Detect which cell encompasses the target text, then output its [X, Y] center coordinate. 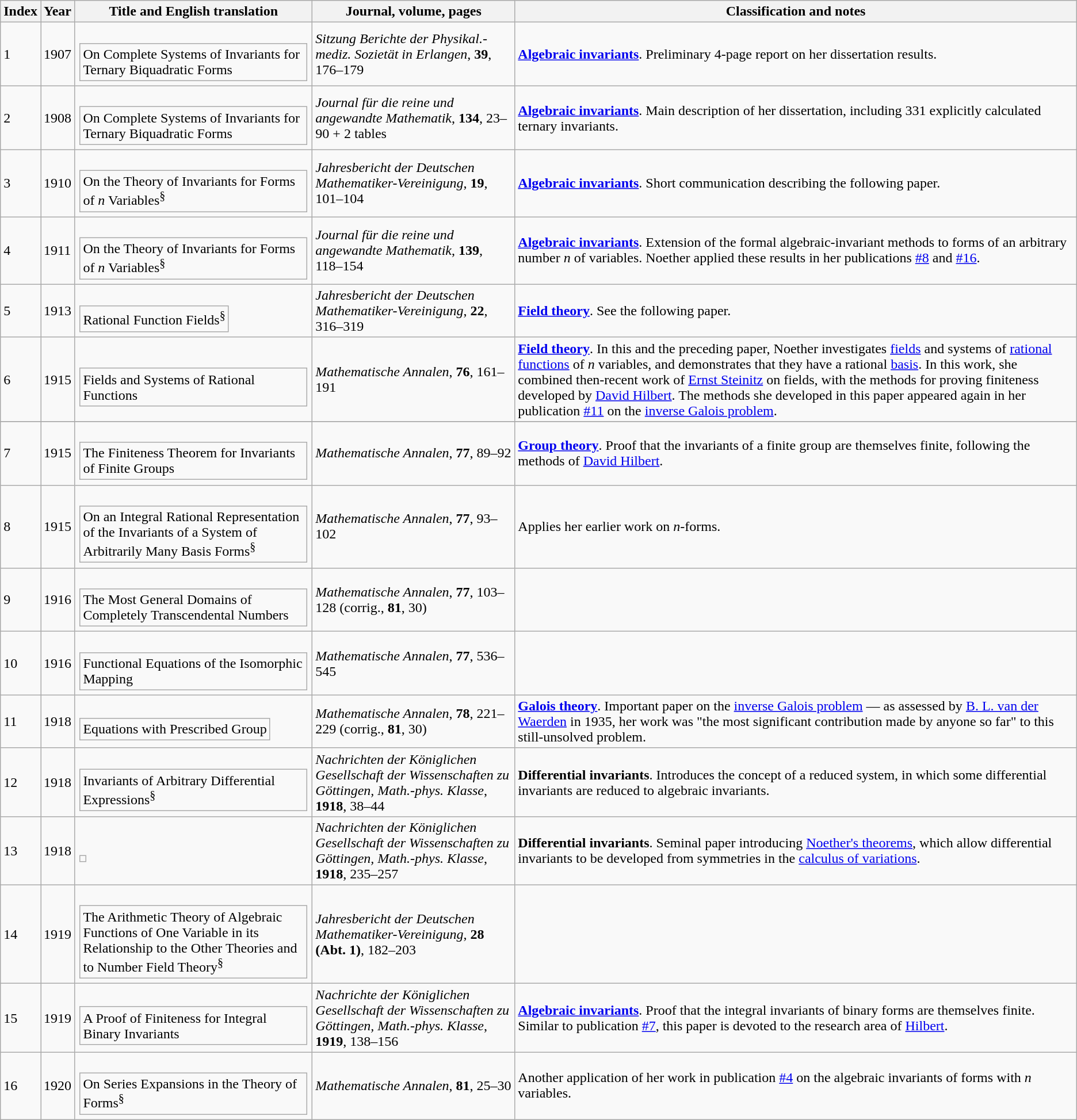
Field theory. See the following paper. [796, 311]
Mathematische Annalen, 81, 25–30 [414, 1086]
Sitzung Berichte der Physikal.-mediz. Sozietät in Erlangen, 39, 176–179 [414, 54]
Mathematische Annalen, 78, 221–229 (corrig., 81, 30) [414, 721]
Mathematische Annalen, 77, 103–128 (corrig., 81, 30) [414, 599]
Mathematische Annalen, 76, 161–191 [414, 379]
Mathematische Annalen, 77, 89–92 [414, 453]
1908 [58, 117]
Algebraic invariants. Main description of her dissertation, including 331 explicitly calculated ternary invariants. [796, 117]
8 [21, 526]
Algebraic invariants. Short communication describing the following paper. [796, 183]
10 [21, 664]
Classification and notes [796, 12]
Title and English translation [193, 12]
Nachrichten der Königlichen Gesellschaft der Wissenschaften zu Göttingen, Math.-phys. Klasse, 1918, 38–44 [414, 782]
Jahresbericht der Deutschen Mathematiker-Vereinigung, 28 (Abt. 1), 182–203 [414, 934]
Differential invariants. Introduces the concept of a reduced system, in which some differential invariants are reduced to algebraic invariants. [796, 782]
Algebraic invariants. Preliminary 4-page report on her dissertation results. [796, 54]
Mathematische Annalen, 77, 93–102 [414, 526]
15 [21, 1018]
13 [21, 851]
2 [21, 117]
Group theory. Proof that the invariants of a finite group are themselves finite, following the methods of David Hilbert. [796, 453]
Nachrichten der Königlichen Gesellschaft der Wissenschaften zu Göttingen, Math.-phys. Klasse, 1918, 235–257 [414, 851]
1913 [58, 311]
Another application of her work in publication #4 on the algebraic invariants of forms with n variables. [796, 1086]
1920 [58, 1086]
Year [58, 12]
1910 [58, 183]
Journal für die reine und angewandte Mathematik, 139, 118–154 [414, 251]
Journal für die reine und angewandte Mathematik, 134, 23–90 + 2 tables [414, 117]
1 [21, 54]
3 [21, 183]
Jahresbericht der Deutschen Mathematiker-Vereinigung, 22, 316–319 [414, 311]
Index [21, 12]
16 [21, 1086]
6 [21, 379]
Journal, volume, pages [414, 12]
11 [21, 721]
1911 [58, 251]
5 [21, 311]
Nachrichte der Königlichen Gesellschaft der Wissenschaften zu Göttingen, Math.-phys. Klasse, 1919, 138–156 [414, 1018]
Jahresbericht der Deutschen Mathematiker-Vereinigung, 19, 101–104 [414, 183]
12 [21, 782]
4 [21, 251]
9 [21, 599]
Mathematische Annalen, 77, 536–545 [414, 664]
Applies her earlier work on n-forms. [796, 526]
14 [21, 934]
1907 [58, 54]
7 [21, 453]
